For the text-containing cell, return its midpoint in [X, Y] coordinate format. 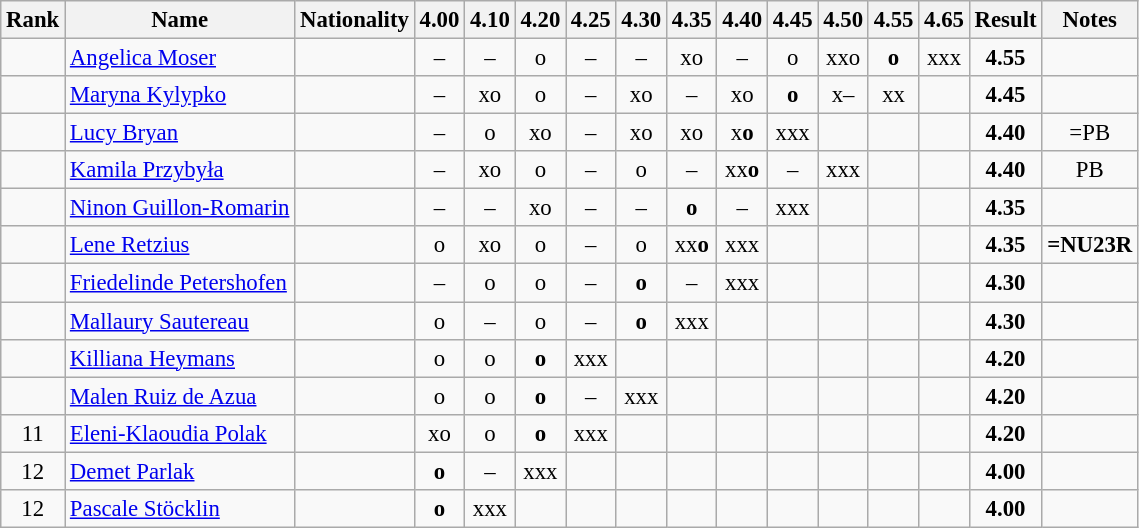
Mallaury Sautereau [180, 321]
=PB [1090, 133]
Nationality [354, 20]
=NU23R [1090, 245]
Ninon Guillon-Romarin [180, 208]
Notes [1090, 20]
Killiana Heymans [180, 358]
Eleni-Klaoudia Polak [180, 433]
xx [893, 95]
PB [1090, 170]
4.10 [490, 20]
4.25 [591, 20]
Result [1006, 20]
Maryna Kylypko [180, 95]
11 [33, 433]
Lucy Bryan [180, 133]
Malen Ruiz de Azua [180, 396]
Name [180, 20]
x– [843, 95]
Rank [33, 20]
Friedelinde Petershofen [180, 283]
4.50 [843, 20]
Pascale Stöcklin [180, 509]
Angelica Moser [180, 58]
Kamila Przybyła [180, 170]
4.65 [944, 20]
Lene Retzius [180, 245]
Demet Parlak [180, 471]
